Return the (X, Y) coordinate for the center point of the cell that contains the specified text.  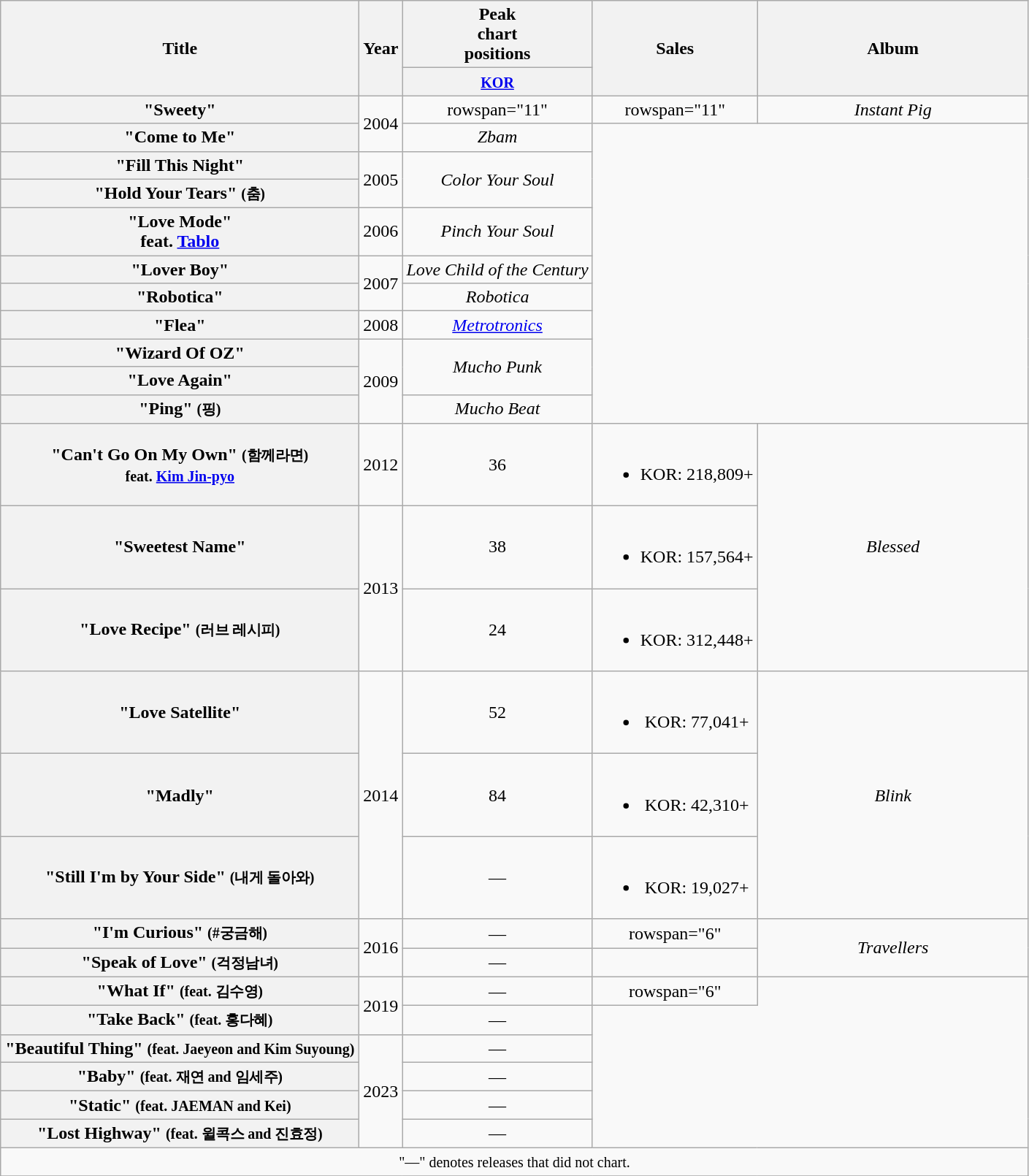
2016 (381, 948)
Blessed (892, 548)
2008 (381, 325)
"Fill This Night" (180, 165)
"Wizard Of OZ" (180, 353)
Metrotronics (497, 325)
Pinch Your Soul (497, 232)
"Love Recipe" (러브 레시피) (180, 630)
"What If" (feat. 김수영) (180, 991)
Robotica (497, 297)
Zbam (497, 137)
KOR: 218,809+ (675, 465)
Color Your Soul (497, 180)
2004 (381, 123)
"Beautiful Thing" (feat. Jaeyeon and Kim Suyoung) (180, 1048)
"Sweety" (180, 110)
"Madly" (180, 795)
Instant Pig (892, 110)
KOR (497, 82)
KOR: 312,448+ (675, 630)
Blink (892, 795)
"Can't Go On My Own" (함께라면)feat. Kim Jin-pyo (180, 465)
52 (497, 713)
2012 (381, 465)
"Lost Highway" (feat. 윌콕스 and 진효정) (180, 1134)
Album (892, 48)
Mucho Beat (497, 409)
"I'm Curious" (#궁금해) (180, 933)
"Speak of Love" (걱정남녀) (180, 963)
Sales (675, 48)
Year (381, 48)
"Hold Your Tears" (춤) (180, 194)
38 (497, 548)
Mucho Punk (497, 367)
2006 (381, 232)
"Come to Me" (180, 137)
KOR: 157,564+ (675, 548)
"Love Satellite" (180, 713)
2007 (381, 283)
Travellers (892, 948)
2023 (381, 1091)
KOR: 42,310+ (675, 795)
2019 (381, 1005)
24 (497, 630)
KOR: 77,041+ (675, 713)
"Love Again" (180, 381)
2005 (381, 180)
"Baby" (feat. 재연 and 임세주) (180, 1077)
"Love Mode"feat. Tablo (180, 232)
"Lover Boy" (180, 270)
"Sweetest Name" (180, 548)
"Ping" (핑) (180, 409)
"Flea" (180, 325)
2009 (381, 381)
"—" denotes releases that did not chart. (514, 1161)
"Static" (feat. JAEMAN and Kei) (180, 1105)
2014 (381, 795)
2013 (381, 589)
"Take Back" (feat. 홍다혜) (180, 1020)
36 (497, 465)
Title (180, 48)
"Still I'm by Your Side" (내게 돌아와) (180, 878)
Peakchartpositions (497, 34)
KOR: 19,027+ (675, 878)
"Robotica" (180, 297)
84 (497, 795)
Love Child of the Century (497, 270)
